Find where the given text appears and provide that cell's center as (x, y) coordinate. 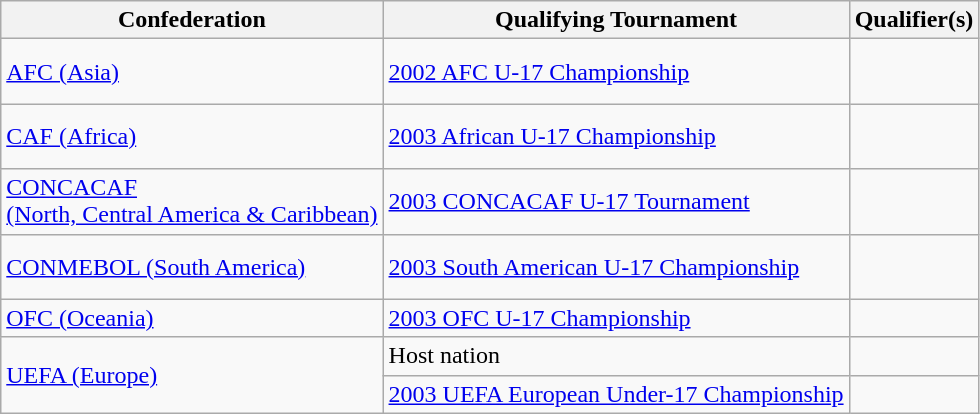
CAF (Africa) (192, 136)
CONCACAF(North, Central America & Caribbean) (192, 202)
CONMEBOL (South America) (192, 266)
Qualifying Tournament (616, 20)
2003 South American U-17 Championship (616, 266)
2002 AFC U-17 Championship (616, 72)
Host nation (616, 356)
2003 OFC U-17 Championship (616, 318)
Qualifier(s) (914, 20)
2003 CONCACAF U-17 Tournament (616, 202)
OFC (Oceania) (192, 318)
AFC (Asia) (192, 72)
Confederation (192, 20)
2003 UEFA European Under-17 Championship (616, 394)
UEFA (Europe) (192, 375)
2003 African U-17 Championship (616, 136)
